Pinpoint the cell where the given text exists, returning its [X, Y] midpoint coordinate. 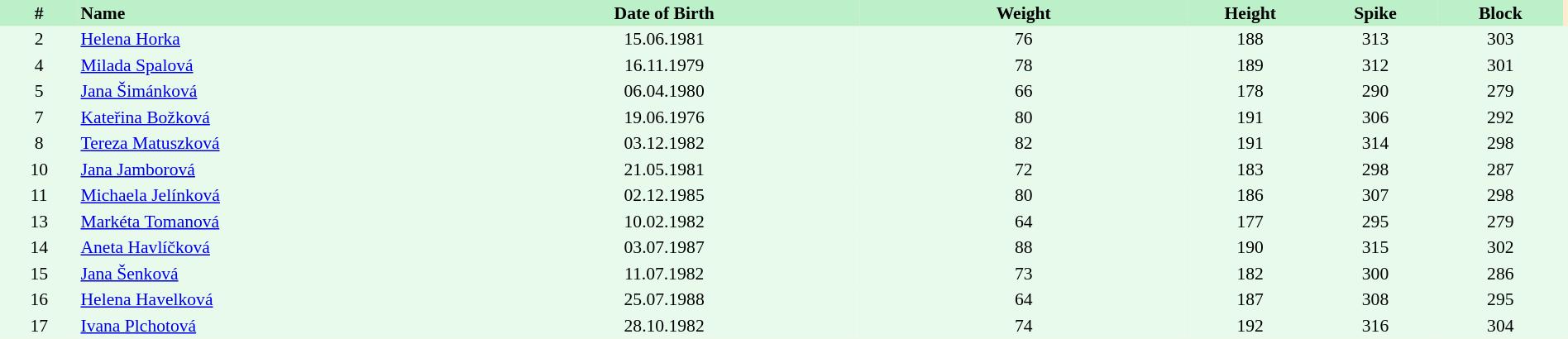
287 [1500, 169]
74 [1024, 326]
Date of Birth [664, 13]
02.12.1985 [664, 195]
11 [39, 195]
Name [273, 13]
03.12.1982 [664, 144]
19.06.1976 [664, 117]
06.04.1980 [664, 91]
21.05.1981 [664, 169]
73 [1024, 274]
10 [39, 169]
189 [1250, 65]
304 [1500, 326]
Height [1250, 13]
Spike [1374, 13]
192 [1250, 326]
16.11.1979 [664, 65]
16 [39, 299]
14 [39, 248]
28.10.1982 [664, 326]
25.07.1988 [664, 299]
Weight [1024, 13]
177 [1250, 222]
Milada Spalová [273, 65]
Block [1500, 13]
# [39, 13]
186 [1250, 195]
Markéta Tomanová [273, 222]
10.02.1982 [664, 222]
13 [39, 222]
17 [39, 326]
Ivana Plchotová [273, 326]
300 [1374, 274]
290 [1374, 91]
312 [1374, 65]
72 [1024, 169]
292 [1500, 117]
286 [1500, 274]
313 [1374, 40]
Aneta Havlíčková [273, 248]
316 [1374, 326]
82 [1024, 144]
Tereza Matuszková [273, 144]
Kateřina Božková [273, 117]
302 [1500, 248]
78 [1024, 65]
7 [39, 117]
188 [1250, 40]
8 [39, 144]
66 [1024, 91]
306 [1374, 117]
Jana Jamborová [273, 169]
03.07.1987 [664, 248]
Helena Horka [273, 40]
187 [1250, 299]
5 [39, 91]
15.06.1981 [664, 40]
307 [1374, 195]
11.07.1982 [664, 274]
308 [1374, 299]
76 [1024, 40]
88 [1024, 248]
183 [1250, 169]
Helena Havelková [273, 299]
314 [1374, 144]
Jana Šimánková [273, 91]
315 [1374, 248]
301 [1500, 65]
303 [1500, 40]
Jana Šenková [273, 274]
4 [39, 65]
190 [1250, 248]
15 [39, 274]
178 [1250, 91]
182 [1250, 274]
2 [39, 40]
Michaela Jelínková [273, 195]
